Search for the cell housing the specified text and yield its [x, y] center coordinate. 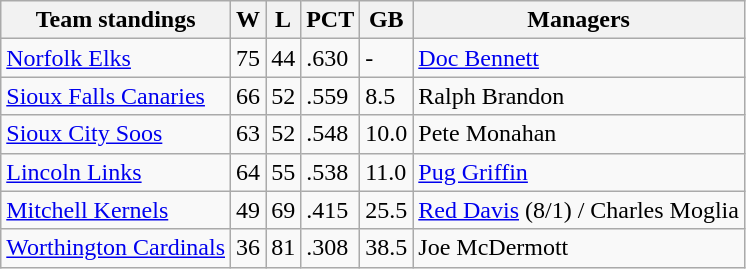
38.5 [386, 248]
Team standings [116, 20]
63 [248, 134]
.538 [330, 172]
Norfolk Elks [116, 58]
11.0 [386, 172]
81 [284, 248]
PCT [330, 20]
10.0 [386, 134]
Pete Monahan [579, 134]
64 [248, 172]
Lincoln Links [116, 172]
.308 [330, 248]
.415 [330, 210]
55 [284, 172]
L [284, 20]
Pug Griffin [579, 172]
W [248, 20]
49 [248, 210]
36 [248, 248]
.630 [330, 58]
- [386, 58]
75 [248, 58]
GB [386, 20]
Worthington Cardinals [116, 248]
.559 [330, 96]
Red Davis (8/1) / Charles Moglia [579, 210]
Doc Bennett [579, 58]
44 [284, 58]
Mitchell Kernels [116, 210]
Sioux Falls Canaries [116, 96]
25.5 [386, 210]
Joe McDermott [579, 248]
.548 [330, 134]
69 [284, 210]
Ralph Brandon [579, 96]
66 [248, 96]
Sioux City Soos [116, 134]
Managers [579, 20]
8.5 [386, 96]
